Search for the cell housing the specified text and yield its [x, y] center coordinate. 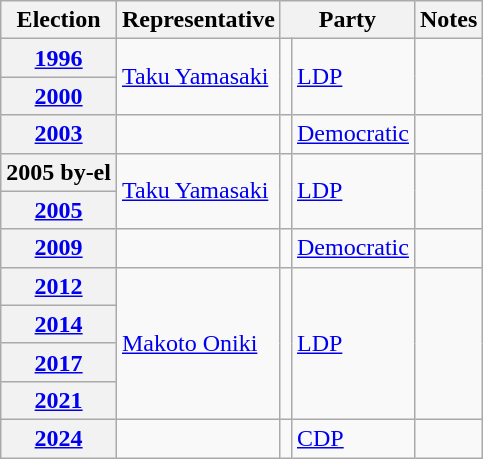
1996 [59, 58]
Representative [198, 20]
Party [347, 20]
2021 [59, 400]
2012 [59, 286]
CDP [352, 438]
2009 [59, 248]
2014 [59, 324]
2000 [59, 96]
2005 [59, 210]
2005 by-el [59, 172]
Notes [448, 20]
2017 [59, 362]
Election [59, 20]
Makoto Oniki [198, 343]
2003 [59, 134]
2024 [59, 438]
